Pinpoint the cell where the given text exists, returning its (x, y) midpoint coordinate. 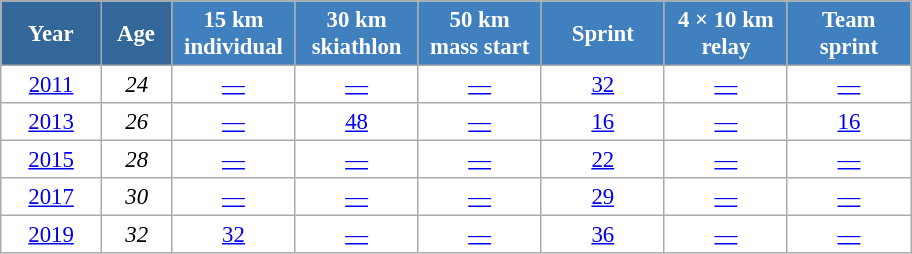
2013 (52, 122)
36 (602, 235)
Age (136, 34)
26 (136, 122)
Team sprint (848, 34)
2011 (52, 85)
30 km skiathlon (356, 34)
50 km mass start (480, 34)
30 (136, 197)
4 × 10 km relay (726, 34)
Year (52, 34)
28 (136, 160)
15 km individual (234, 34)
2019 (52, 235)
Sprint (602, 34)
22 (602, 160)
2015 (52, 160)
48 (356, 122)
24 (136, 85)
2017 (52, 197)
29 (602, 197)
